Detect which cell encompasses the target text, then output its [x, y] center coordinate. 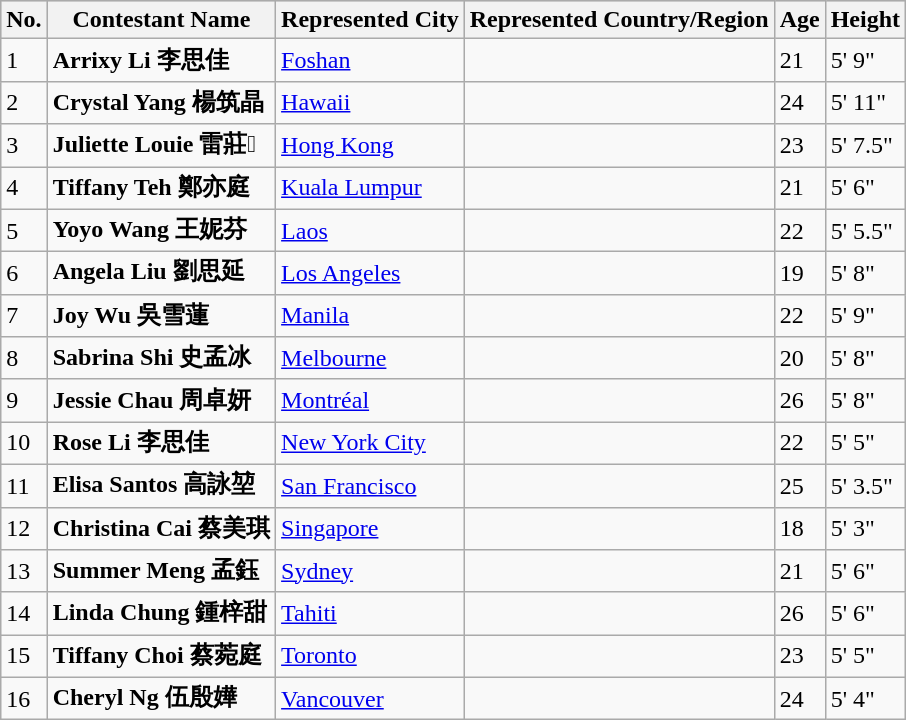
Hong Kong [370, 146]
15 [24, 656]
Rose Li 李思佳 [161, 444]
Tiffany Teh 鄭亦庭 [161, 188]
Laos [370, 230]
New York City [370, 444]
Christina Cai 蔡美琪 [161, 528]
Crystal Yang 楊筑晶 [161, 102]
Manila [370, 316]
Cheryl Ng 伍殷嬅 [161, 698]
Toronto [370, 656]
12 [24, 528]
Represented City [370, 20]
Joy Wu 吳雪蓮 [161, 316]
Tiffany Choi 蔡菀庭 [161, 656]
Sydney [370, 572]
5' 11" [865, 102]
Tahiti [370, 614]
25 [800, 486]
Linda Chung 鍾梓甜 [161, 614]
Montréal [370, 400]
Foshan [370, 60]
5' 4" [865, 698]
Los Angeles [370, 274]
Contestant Name [161, 20]
Vancouver [370, 698]
4 [24, 188]
5' 7.5" [865, 146]
Singapore [370, 528]
13 [24, 572]
Angela Liu 劉思延 [161, 274]
10 [24, 444]
14 [24, 614]
No. [24, 20]
11 [24, 486]
Melbourne [370, 358]
8 [24, 358]
Summer Meng 孟鈺 [161, 572]
3 [24, 146]
18 [800, 528]
19 [800, 274]
16 [24, 698]
Height [865, 20]
Yoyo Wang 王妮芬 [161, 230]
Represented Country/Region [619, 20]
5 [24, 230]
20 [800, 358]
6 [24, 274]
5' 3.5" [865, 486]
5' 5.5" [865, 230]
Elisa Santos 高詠堃 [161, 486]
Juliette Louie 雷莊𠒇 [161, 146]
San Francisco [370, 486]
Age [800, 20]
2 [24, 102]
Kuala Lumpur [370, 188]
7 [24, 316]
Arrixy Li 李思佳 [161, 60]
Hawaii [370, 102]
Sabrina Shi 史孟冰 [161, 358]
9 [24, 400]
Jessie Chau 周卓妍 [161, 400]
1 [24, 60]
5' 3" [865, 528]
